Find where the given text appears and provide that cell's center as [x, y] coordinate. 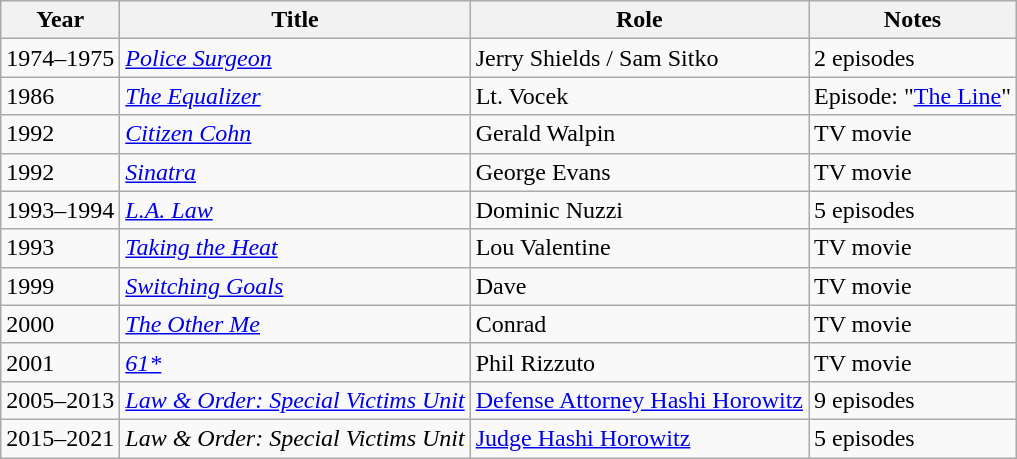
Role [639, 20]
61* [295, 362]
The Equalizer [295, 96]
1993–1994 [60, 210]
Conrad [639, 324]
1993 [60, 248]
Gerald Walpin [639, 134]
Dominic Nuzzi [639, 210]
Dave [639, 286]
Notes [912, 20]
The Other Me [295, 324]
Year [60, 20]
L.A. Law [295, 210]
Phil Rizzuto [639, 362]
2001 [60, 362]
Jerry Shields / Sam Sitko [639, 58]
Lt. Vocek [639, 96]
2 episodes [912, 58]
1999 [60, 286]
Police Surgeon [295, 58]
Citizen Cohn [295, 134]
Title [295, 20]
George Evans [639, 172]
Taking the Heat [295, 248]
9 episodes [912, 400]
2000 [60, 324]
Lou Valentine [639, 248]
1986 [60, 96]
2015–2021 [60, 438]
Switching Goals [295, 286]
1974–1975 [60, 58]
Sinatra [295, 172]
Defense Attorney Hashi Horowitz [639, 400]
2005–2013 [60, 400]
Episode: "The Line" [912, 96]
Judge Hashi Horowitz [639, 438]
